Capture the cell that displays the provided text and extract its [x, y] central coordinate. 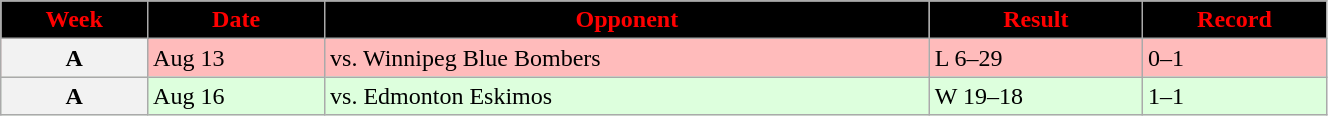
W 19–18 [1036, 96]
Aug 16 [236, 96]
Record [1234, 20]
1–1 [1234, 96]
Week [74, 20]
0–1 [1234, 58]
L 6–29 [1036, 58]
vs. Winnipeg Blue Bombers [628, 58]
Date [236, 20]
Result [1036, 20]
Aug 13 [236, 58]
vs. Edmonton Eskimos [628, 96]
Opponent [628, 20]
